Pinpoint the cell where the given text exists, returning its [x, y] midpoint coordinate. 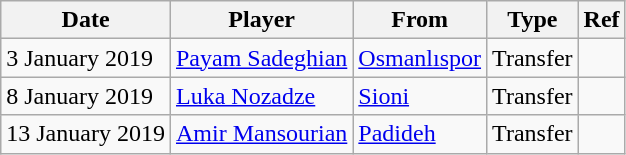
Payam Sadeghian [261, 58]
3 January 2019 [86, 58]
Date [86, 20]
Sioni [420, 96]
Luka Nozadze [261, 96]
Player [261, 20]
8 January 2019 [86, 96]
Ref [602, 20]
Padideh [420, 134]
Osmanlıspor [420, 58]
From [420, 20]
Type [533, 20]
Amir Mansourian [261, 134]
13 January 2019 [86, 134]
